Scan for the cell matching the given text and deliver its [X, Y] coordinate at center. 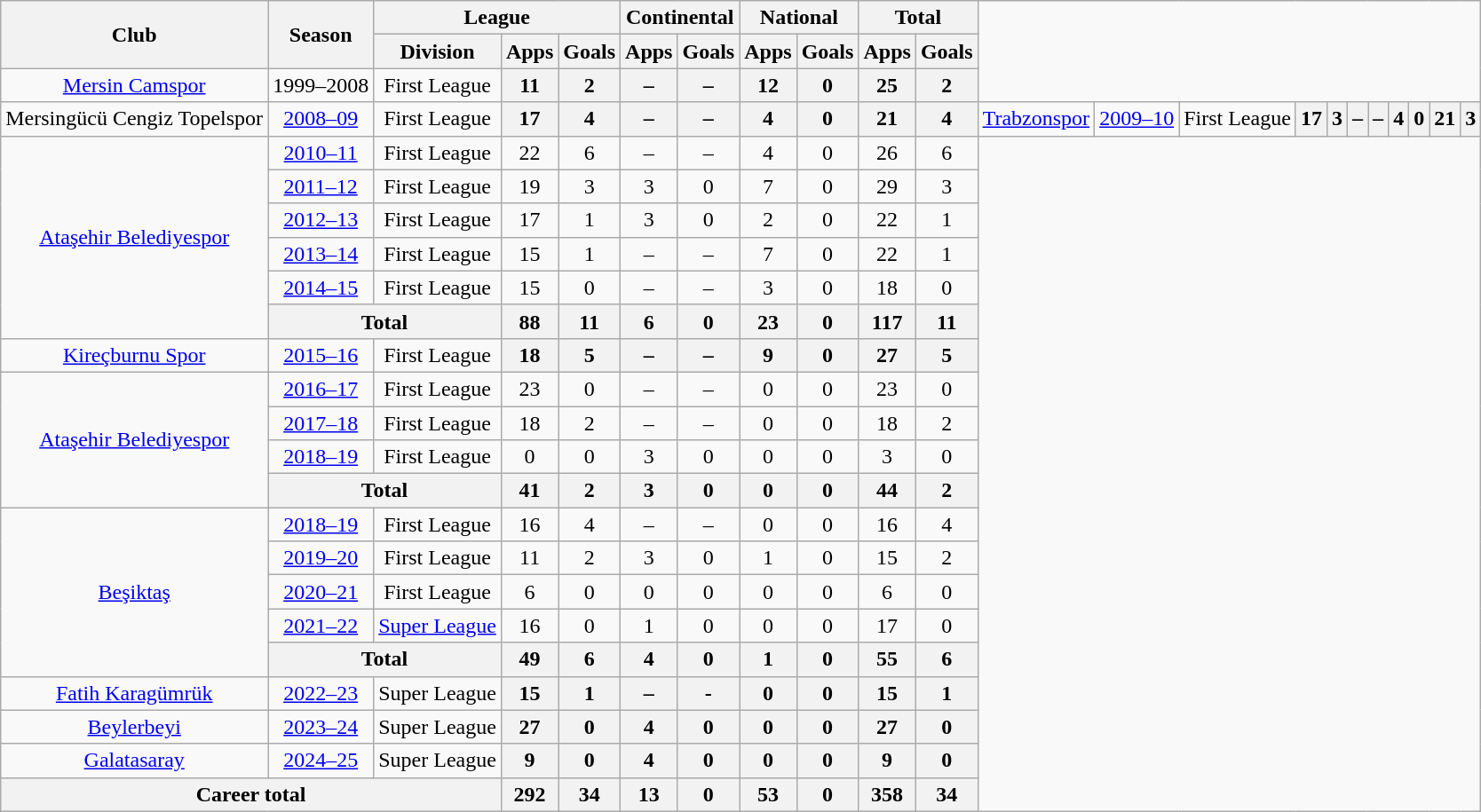
Beylerbeyi [135, 727]
2014–15 [321, 288]
Kireçburnu Spor [135, 355]
League [497, 18]
2019–20 [321, 558]
2023–24 [321, 727]
2024–25 [321, 761]
358 [887, 794]
Continental [680, 18]
2013–14 [321, 254]
Beşiktaş [135, 592]
55 [887, 659]
Division [438, 51]
44 [887, 491]
Mersin Camspor [135, 85]
292 [529, 794]
Club [135, 35]
2009–10 [1136, 119]
2010–11 [321, 153]
2020–21 [321, 592]
2012–13 [321, 220]
2015–16 [321, 355]
Career total [251, 794]
53 [768, 794]
41 [529, 491]
49 [529, 659]
19 [529, 186]
1999–2008 [321, 85]
National [799, 18]
2017–18 [321, 423]
2008–09 [321, 119]
88 [529, 321]
12 [768, 85]
2011–12 [321, 186]
Fatih Karagümrük [135, 693]
2021–22 [321, 626]
Mersingücü Cengiz Topelspor [135, 119]
Galatasaray [135, 761]
2016–17 [321, 389]
117 [887, 321]
29 [887, 186]
Trabzonspor [1036, 119]
Season [321, 35]
13 [649, 794]
- [709, 693]
2022–23 [321, 693]
25 [887, 85]
26 [887, 153]
